Identify which cell holds the provided text, then report its [x, y] central coordinate. 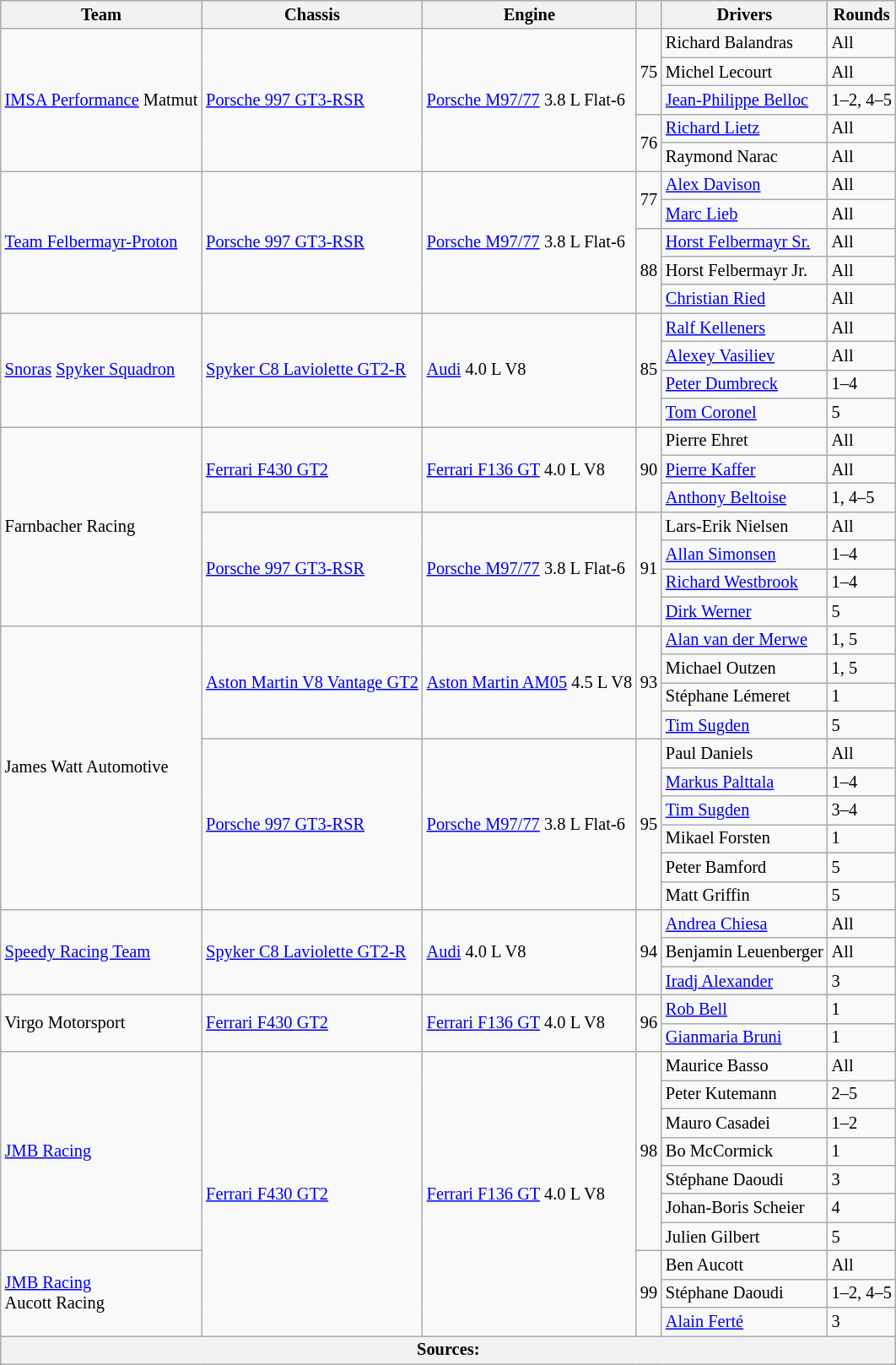
Allan Simonsen [744, 555]
93 [649, 682]
Pierre Kaffer [744, 469]
Christian Ried [744, 299]
JMB Racing [101, 1151]
98 [649, 1151]
Dirk Werner [744, 611]
Anthony Beltoise [744, 497]
Peter Bamford [744, 867]
Alain Ferté [744, 1322]
75 [649, 71]
Rob Bell [744, 1009]
94 [649, 952]
3–4 [862, 810]
Ben Aucott [744, 1265]
1, 4–5 [862, 497]
Markus Palttala [744, 782]
96 [649, 1023]
Alex Davison [744, 185]
Horst Felbermayr Sr. [744, 242]
Farnbacher Racing [101, 526]
85 [649, 370]
IMSA Performance Matmut [101, 100]
88 [649, 270]
91 [649, 569]
Team Felbermayr-Proton [101, 241]
Johan-Boris Scheier [744, 1208]
Benjamin Leuenberger [744, 952]
Lars-Erik Nielsen [744, 526]
Aston Martin AM05 4.5 L V8 [530, 682]
Maurice Basso [744, 1066]
Stéphane Lémeret [744, 696]
Jean-Philippe Belloc [744, 100]
JMB Racing Aucott Racing [101, 1293]
Mikael Forsten [744, 838]
Richard Westbrook [744, 582]
2–5 [862, 1094]
Snoras Spyker Squadron [101, 370]
Peter Dumbreck [744, 384]
Speedy Racing Team [101, 952]
90 [649, 469]
Pierre Ehret [744, 441]
4 [862, 1208]
Chassis [312, 14]
99 [649, 1293]
Iradj Alexander [744, 981]
Bo McCormick [744, 1151]
Virgo Motorsport [101, 1023]
Tom Coronel [744, 413]
Matt Griffin [744, 896]
Engine [530, 14]
James Watt Automotive [101, 768]
Rounds [862, 14]
76 [649, 142]
95 [649, 824]
Drivers [744, 14]
Team [101, 14]
Aston Martin V8 Vantage GT2 [312, 682]
Andrea Chiesa [744, 924]
Michael Outzen [744, 668]
Marc Lieb [744, 214]
Mauro Casadei [744, 1123]
Alan van der Merwe [744, 640]
Richard Balandras [744, 43]
Raymond Narac [744, 157]
Paul Daniels [744, 753]
1–2 [862, 1123]
Richard Lietz [744, 128]
Horst Felbermayr Jr. [744, 270]
Gianmaria Bruni [744, 1037]
Alexey Vasiliev [744, 355]
Michel Lecourt [744, 72]
Peter Kutemann [744, 1094]
Sources: [449, 1350]
Ralf Kelleners [744, 328]
77 [649, 199]
Julien Gilbert [744, 1237]
